Return the (X, Y) coordinate for the center point of the cell that contains the specified text.  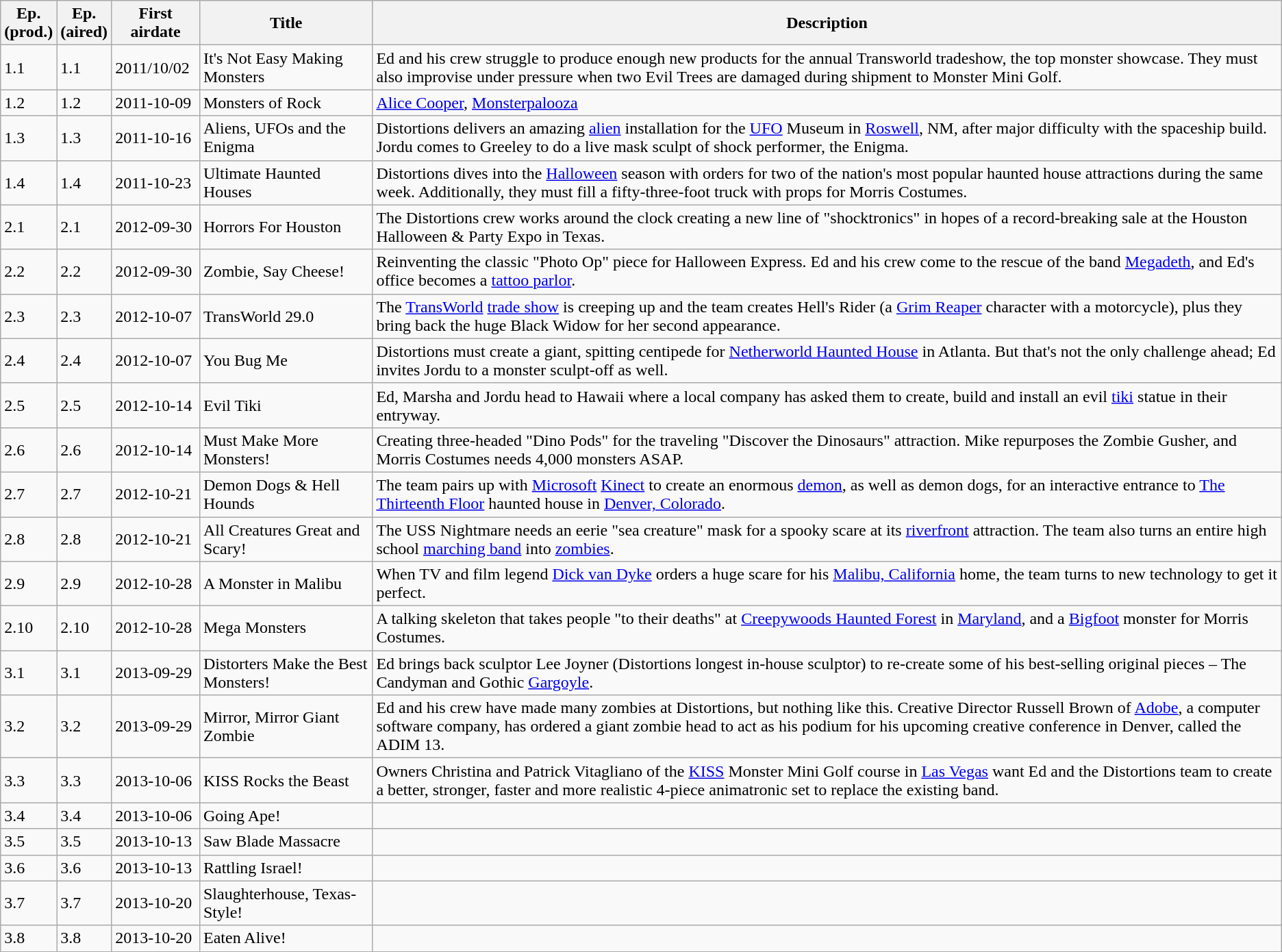
Mega Monsters (286, 629)
A Monster in Malibu (286, 584)
All Creatures Great and Scary! (286, 538)
Must Make More Monsters! (286, 449)
When TV and film legend Dick van Dyke orders a huge scare for his Malibu, California home, the team turns to new technology to get it perfect. (827, 584)
Saw Blade Massacre (286, 842)
2011-10-16 (156, 138)
Mirror, Mirror Giant Zombie (286, 727)
Ep.(aired) (84, 23)
Slaughterhouse, Texas-Style! (286, 903)
Rattling Israel! (286, 868)
You Bug Me (286, 360)
A talking skeleton that takes people "to their deaths" at Creepywoods Haunted Forest in Maryland, and a Bigfoot monster for Morris Costumes. (827, 629)
Alice Cooper, Monsterpalooza (827, 103)
Ultimate Haunted Houses (286, 182)
KISS Rocks the Beast (286, 781)
2011-10-09 (156, 103)
Title (286, 23)
First airdate (156, 23)
It's Not Easy Making Monsters (286, 67)
Ep.(prod.) (29, 23)
TransWorld 29.0 (286, 316)
Horrors For Houston (286, 227)
Description (827, 23)
Zombie, Say Cheese! (286, 271)
Eaten Alive! (286, 938)
Ed, Marsha and Jordu head to Hawaii where a local company has asked them to create, build and install an evil tiki statue in their entryway. (827, 405)
Demon Dogs & Hell Hounds (286, 494)
Going Ape! (286, 816)
Monsters of Rock (286, 103)
Distorters Make the Best Monsters! (286, 673)
Aliens, UFOs and the Enigma (286, 138)
2011-10-23 (156, 182)
2011/10/02 (156, 67)
Evil Tiki (286, 405)
